For the text-containing cell, return its midpoint in (X, Y) coordinate format. 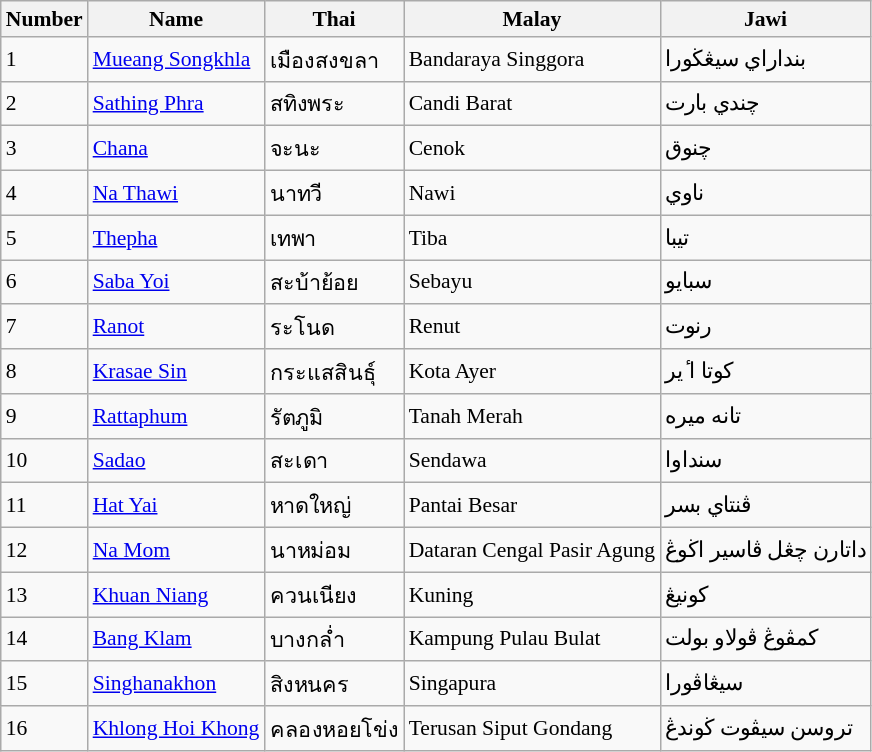
چنوق (766, 148)
تيبا (766, 238)
رنوت (766, 328)
1 (44, 60)
Kota Ayer (532, 372)
Na Thawi (176, 194)
Sendawa (532, 460)
Khlong Hoi Khong (176, 728)
Bang Klam (176, 640)
Name (176, 19)
تروسن سيڤوت ڬوندڠ (766, 728)
นาทวี (334, 194)
12 (44, 550)
Chana (176, 148)
กระแสสินธุ์ (334, 372)
Krasae Sin (176, 372)
Rattaphum (176, 416)
7 (44, 328)
8 (44, 372)
بنداراي سيڠڬورا (766, 60)
Thepha (176, 238)
ระโนด (334, 328)
سبايو (766, 282)
Sadao (176, 460)
หาดใหญ่ (334, 506)
Renut (532, 328)
Number (44, 19)
Pantai Besar (532, 506)
13 (44, 594)
Jawi (766, 19)
Saba Yoi (176, 282)
Terusan Siput Gondang (532, 728)
บางกล่ำ (334, 640)
ناوي (766, 194)
Singhanakhon (176, 684)
Nawi (532, 194)
9 (44, 416)
Tanah Merah (532, 416)
2 (44, 104)
สิงหนคร (334, 684)
Hat Yai (176, 506)
ڤنتاي بسر (766, 506)
จะนะ (334, 148)
4 (44, 194)
Ranot (176, 328)
6 (44, 282)
Cenok (532, 148)
Bandaraya Singgora (532, 60)
Kampung Pulau Bulat (532, 640)
سنداوا (766, 460)
3 (44, 148)
Khuan Niang (176, 594)
เทพา (334, 238)
สทิงพระ (334, 104)
รัตภูมิ (334, 416)
Na Mom (176, 550)
سيڠاڤورا (766, 684)
Mueang Songkhla (176, 60)
Sebayu (532, 282)
5 (44, 238)
10 (44, 460)
Malay (532, 19)
11 (44, 506)
คลองหอยโข่ง (334, 728)
كونيڠ (766, 594)
Candi Barat (532, 104)
Kuning (532, 594)
Singapura (532, 684)
Sathing Phra (176, 104)
15 (44, 684)
Tiba (532, 238)
เมืองสงขลา (334, 60)
كوتا ا ٔير (766, 372)
Thai (334, 19)
สะบ้าย้อย (334, 282)
داتارن چڠل ڤاسير اڬوڠ (766, 550)
ควนเนียง (334, 594)
นาหม่อม (334, 550)
14 (44, 640)
16 (44, 728)
چندي بارت (766, 104)
كمڤوڠ ڤولاو بولت (766, 640)
Dataran Cengal Pasir Agung (532, 550)
تانه ميره (766, 416)
สะเดา (334, 460)
